Capture the cell that displays the provided text and extract its (X, Y) central coordinate. 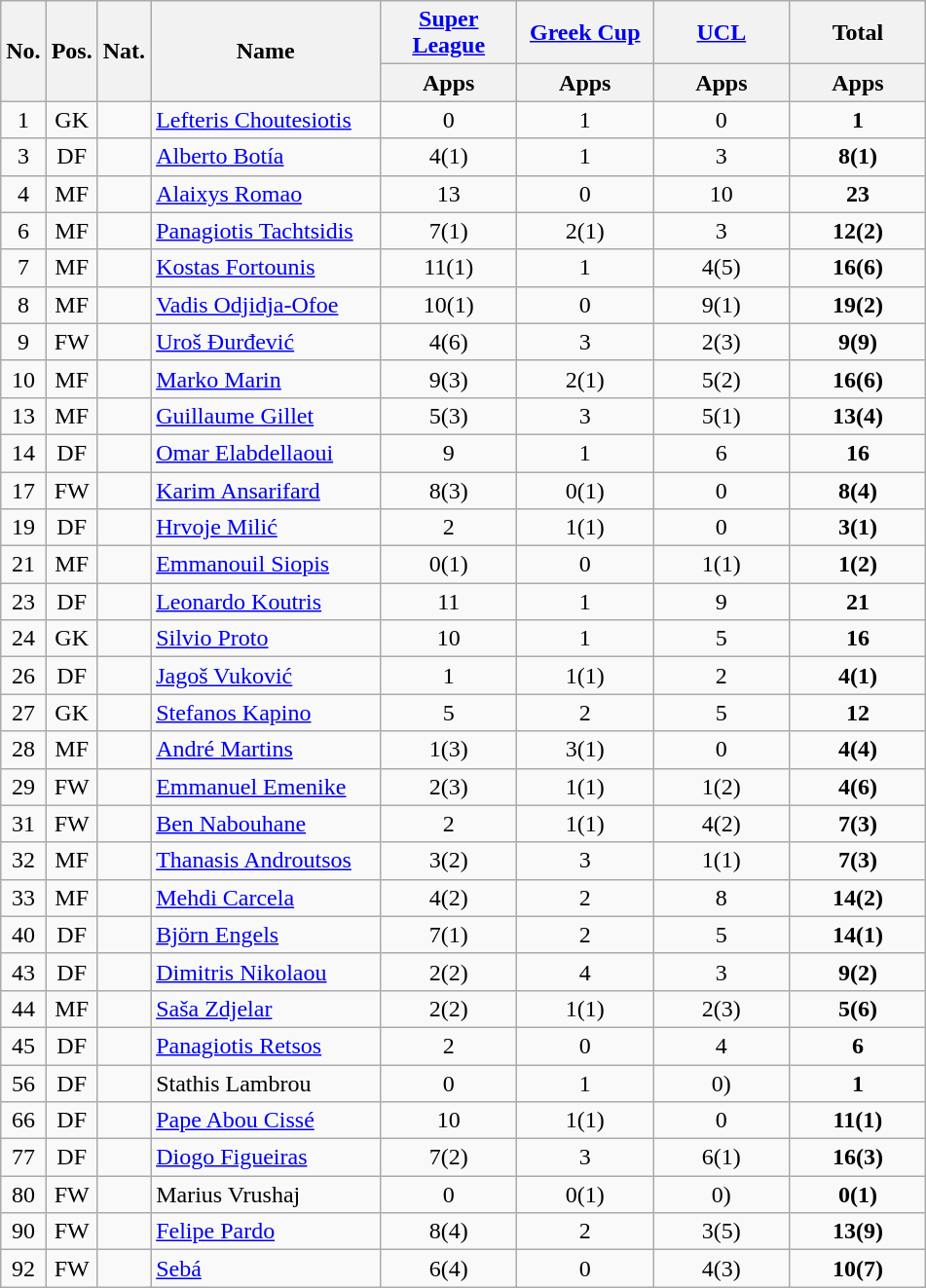
4(3) (722, 1269)
5(3) (449, 416)
5(1) (722, 416)
14(2) (858, 898)
14(1) (858, 935)
Kostas Fortounis (266, 268)
8(3) (449, 490)
Dimitris Nikolaou (266, 972)
90 (23, 1232)
28 (23, 750)
12 (858, 713)
10(1) (449, 305)
Mehdi Carcela (266, 898)
Stathis Lambrou (266, 1084)
Emmanouil Siopis (266, 565)
13(4) (858, 416)
80 (23, 1195)
Pos. (72, 51)
16(3) (858, 1158)
Panagiotis Tachtsidis (266, 231)
45 (23, 1046)
Pape Abou Cissé (266, 1121)
14 (23, 453)
Greek Cup (585, 33)
92 (23, 1269)
24 (23, 639)
Uroš Đurđević (266, 342)
Björn Engels (266, 935)
Hrvoje Milić (266, 528)
Emmanuel Emenike (266, 787)
9(3) (449, 379)
3(5) (722, 1232)
29 (23, 787)
27 (23, 713)
44 (23, 1009)
Felipe Pardo (266, 1232)
40 (23, 935)
4(4) (858, 750)
Jagoš Vuković (266, 676)
7 (23, 268)
6(1) (722, 1158)
11 (449, 602)
5(6) (858, 1009)
31 (23, 824)
66 (23, 1121)
Total (858, 33)
Ben Nabouhane (266, 824)
13(9) (858, 1232)
56 (23, 1084)
32 (23, 861)
Panagiotis Retsos (266, 1046)
43 (23, 972)
77 (23, 1158)
Sebá (266, 1269)
6(4) (449, 1269)
12(2) (858, 231)
Alaixys Romao (266, 194)
1(3) (449, 750)
UCL (722, 33)
19(2) (858, 305)
Alberto Botía (266, 157)
Stefanos Kapino (266, 713)
Omar Elabdellaoui (266, 453)
26 (23, 676)
André Martins (266, 750)
10(7) (858, 1269)
Vadis Odjidja-Ofoe (266, 305)
Leonardo Koutris (266, 602)
3(2) (449, 861)
Marius Vrushaj (266, 1195)
9(9) (858, 342)
Marko Marin (266, 379)
Lefteris Choutesiotis (266, 120)
Name (266, 51)
Diogo Figueiras (266, 1158)
Guillaume Gillet (266, 416)
Thanasis Androutsos (266, 861)
7(2) (449, 1158)
9(2) (858, 972)
Super League (449, 33)
33 (23, 898)
8(1) (858, 157)
Karim Ansarifard (266, 490)
Nat. (124, 51)
17 (23, 490)
5(2) (722, 379)
19 (23, 528)
4(5) (722, 268)
Saša Zdjelar (266, 1009)
9(1) (722, 305)
No. (23, 51)
Silvio Proto (266, 639)
